Extract the (x, y) coordinate from the center of the cell holding the provided text.  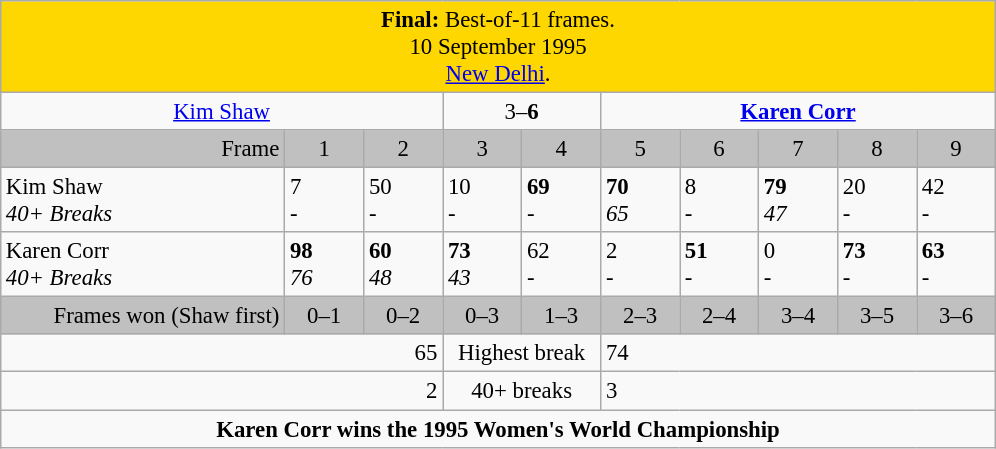
62- (562, 264)
Kim Shaw (221, 112)
2- (640, 264)
3–4 (798, 316)
2–3 (640, 316)
Frames won (Shaw first) (142, 316)
Highest break (522, 353)
73 43 (482, 264)
5 (640, 149)
2–4 (720, 316)
79 47 (798, 200)
51- (720, 264)
4 (562, 149)
Kim Shaw 40+ Breaks (142, 200)
Final: Best-of-11 frames.10 September 1995 New Delhi. (498, 47)
65 (221, 353)
7 (798, 149)
1 (324, 149)
Karen Corr (798, 112)
20- (878, 200)
10- (482, 200)
69- (562, 200)
98 76 (324, 264)
40+ breaks (522, 391)
8 (878, 149)
0–2 (404, 316)
50- (404, 200)
60 48 (404, 264)
7 - (324, 200)
3–5 (878, 316)
42- (956, 200)
9 (956, 149)
70 65 (640, 200)
0- (798, 264)
1–3 (562, 316)
Karen Corr wins the 1995 Women's World Championship (498, 429)
74 (798, 353)
63- (956, 264)
0–3 (482, 316)
6 (720, 149)
Karen Corr 40+ Breaks (142, 264)
73- (878, 264)
8- (720, 200)
0–1 (324, 316)
Frame (142, 149)
